Identify which cell holds the provided text, then report its (X, Y) central coordinate. 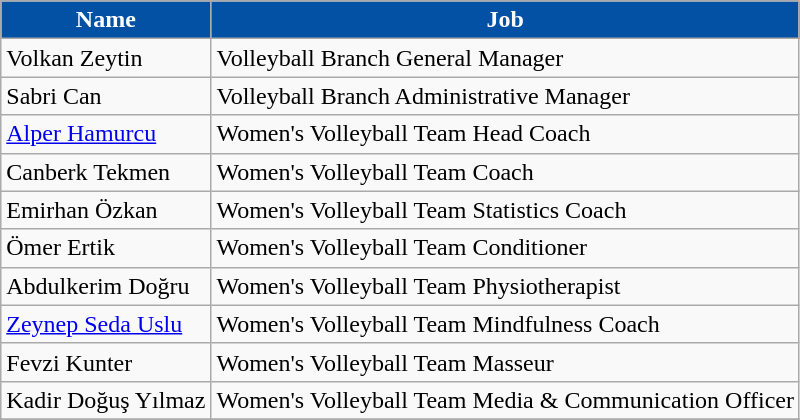
Alper Hamurcu (106, 134)
Fevzi Kunter (106, 362)
Women's Volleyball Team Physiotherapist (506, 286)
Women's Volleyball Team Conditioner (506, 248)
Volleyball Branch General Manager (506, 58)
Women's Volleyball Team Masseur (506, 362)
Volleyball Branch Administrative Manager (506, 96)
Women's Volleyball Team Mindfulness Coach (506, 324)
Abdulkerim Doğru (106, 286)
Zeynep Seda Uslu (106, 324)
Kadir Doğuş Yılmaz (106, 400)
Canberk Tekmen (106, 172)
Volkan Zeytin (106, 58)
Women's Volleyball Team Statistics Coach (506, 210)
Name (106, 20)
Emirhan Özkan (106, 210)
Sabri Can (106, 96)
Women's Volleyball Team Head Coach (506, 134)
Women's Volleyball Team Media & Communication Officer (506, 400)
Women's Volleyball Team Coach (506, 172)
Job (506, 20)
Ömer Ertik (106, 248)
